Scan for the cell matching the given text and deliver its [x, y] coordinate at center. 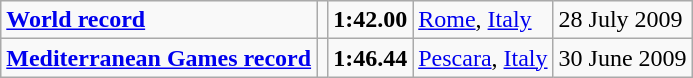
30 June 2009 [622, 58]
World record [159, 20]
1:42.00 [370, 20]
1:46.44 [370, 58]
Mediterranean Games record [159, 58]
28 July 2009 [622, 20]
Rome, Italy [483, 20]
Pescara, Italy [483, 58]
